Identify which cell holds the provided text, then report its (X, Y) central coordinate. 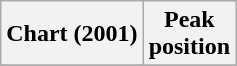
Peakposition (189, 34)
Chart (2001) (72, 34)
